Return (x, y) of the center of cell containing provided text 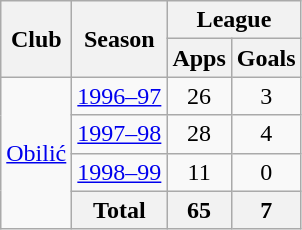
0 (266, 172)
Total (120, 210)
1998–99 (120, 172)
26 (199, 96)
Obilić (36, 153)
1996–97 (120, 96)
Apps (199, 58)
4 (266, 134)
3 (266, 96)
Goals (266, 58)
11 (199, 172)
1997–98 (120, 134)
League (234, 20)
Club (36, 39)
7 (266, 210)
65 (199, 210)
Season (120, 39)
28 (199, 134)
